Output the (X, Y) coordinate of the center of the cell containing the given text.  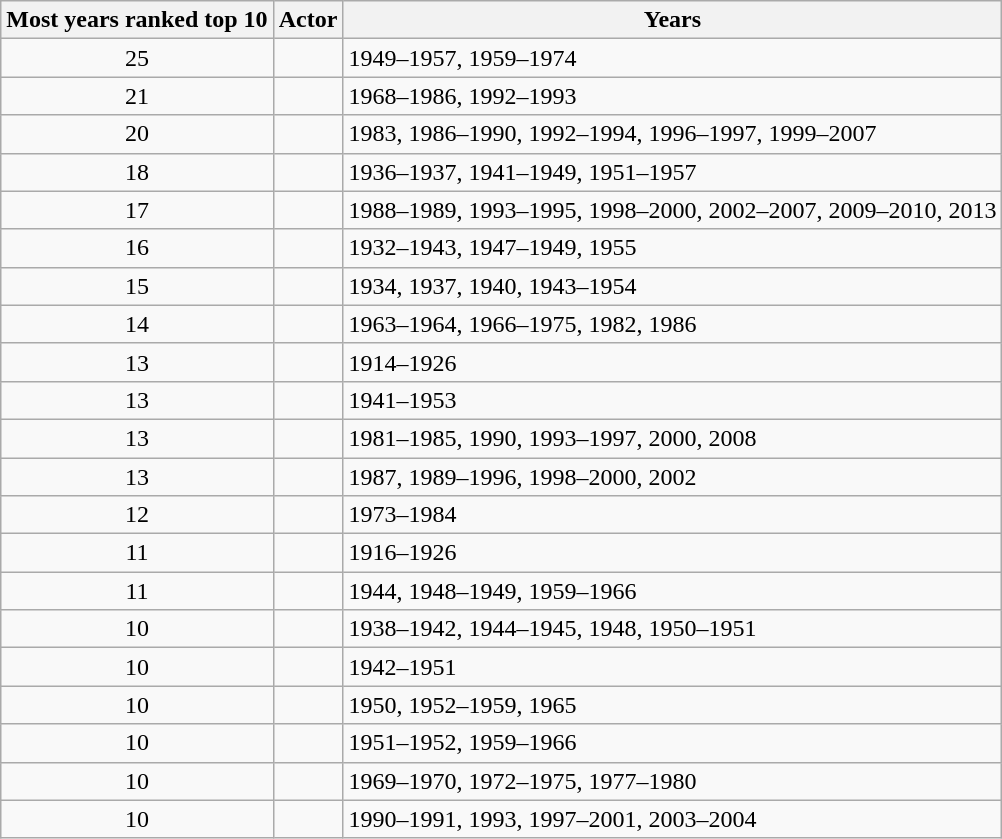
16 (137, 248)
1981–1985, 1990, 1993–1997, 2000, 2008 (672, 438)
1949–1957, 1959–1974 (672, 58)
1942–1951 (672, 667)
Actor (308, 20)
1950, 1952–1959, 1965 (672, 705)
12 (137, 515)
1932–1943, 1947–1949, 1955 (672, 248)
1938–1942, 1944–1945, 1948, 1950–1951 (672, 629)
18 (137, 172)
1988–1989, 1993–1995, 1998–2000, 2002–2007, 2009–2010, 2013 (672, 210)
1990–1991, 1993, 1997–2001, 2003–2004 (672, 819)
20 (137, 134)
1987, 1989–1996, 1998–2000, 2002 (672, 477)
Most years ranked top 10 (137, 20)
1916–1926 (672, 553)
1968–1986, 1992–1993 (672, 96)
1973–1984 (672, 515)
Years (672, 20)
15 (137, 286)
21 (137, 96)
1963–1964, 1966–1975, 1982, 1986 (672, 324)
1951–1952, 1959–1966 (672, 743)
1936–1937, 1941–1949, 1951–1957 (672, 172)
25 (137, 58)
1969–1970, 1972–1975, 1977–1980 (672, 781)
1983, 1986–1990, 1992–1994, 1996–1997, 1999–2007 (672, 134)
1944, 1948–1949, 1959–1966 (672, 591)
17 (137, 210)
1914–1926 (672, 362)
1941–1953 (672, 400)
14 (137, 324)
1934, 1937, 1940, 1943–1954 (672, 286)
